Return the (X, Y) coordinate for the center point of the cell that contains the specified text.  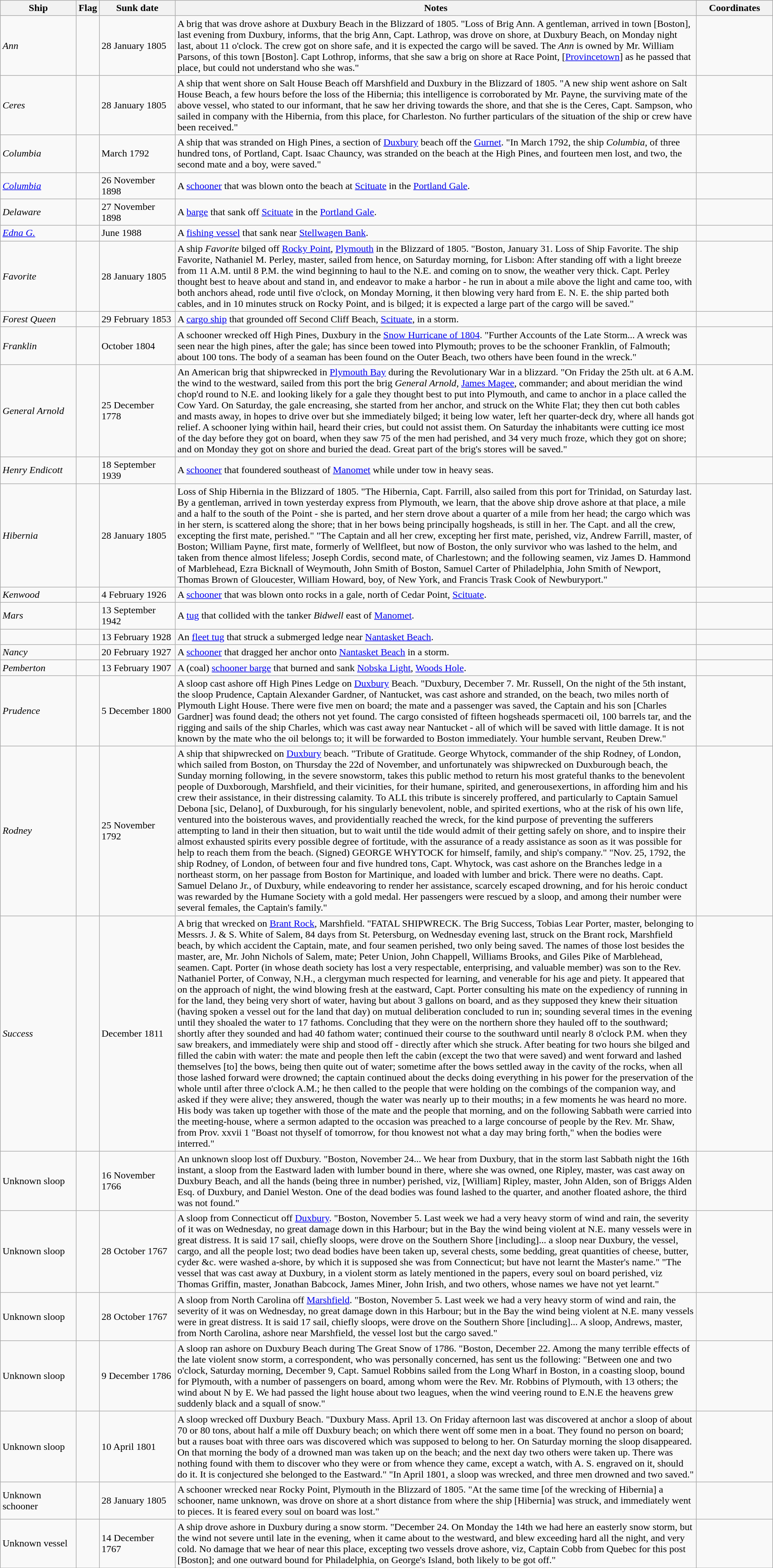
Kenwood (38, 595)
14 December 1767 (137, 1544)
A barge that sank off Scituate in the Portland Gale. (436, 212)
A schooner that dragged her anchor onto Nantasket Beach in a storm. (436, 652)
Prudence (38, 711)
27 November 1898 (137, 212)
A schooner that was blown onto the beach at Scituate in the Portland Gale. (436, 186)
Notes (436, 8)
Rodney (38, 831)
October 1804 (137, 346)
December 1811 (137, 1033)
13 February 1907 (137, 668)
25 November 1792 (137, 831)
Success (38, 1033)
Franklin (38, 346)
Hibernia (38, 535)
Coordinates (735, 8)
Henry Endicott (38, 470)
Pemberton (38, 668)
13 February 1928 (137, 637)
A schooner that was blown onto rocks in a gale, north of Cedar Point, Scituate. (436, 595)
16 November 1766 (137, 1181)
June 1988 (137, 233)
25 December 1778 (137, 411)
A cargo ship that grounded off Second Cliff Beach, Scituate, in a storm. (436, 319)
9 December 1786 (137, 1376)
Delaware (38, 212)
Mars (38, 616)
18 September 1939 (137, 470)
20 February 1927 (137, 652)
A (coal) schooner barge that burned and sank Nobska Light, Woods Hole. (436, 668)
Sunk date (137, 8)
Ship (38, 8)
Ann (38, 46)
Forest Queen (38, 319)
4 February 1926 (137, 595)
A tug that collided with the tanker Bidwell east of Manomet. (436, 616)
March 1792 (137, 154)
Ceres (38, 105)
Unknown vessel (38, 1544)
29 February 1853 (137, 319)
Edna G. (38, 233)
5 December 1800 (137, 711)
A fishing vessel that sank near Stellwagen Bank. (436, 233)
Flag (88, 8)
Favorite (38, 276)
General Arnold (38, 411)
13 September 1942 (137, 616)
26 November 1898 (137, 186)
Nancy (38, 652)
10 April 1801 (137, 1447)
A schooner that foundered southeast of Manomet while under tow in heavy seas. (436, 470)
Unknown schooner (38, 1500)
An fleet tug that struck a submerged ledge near Nantasket Beach. (436, 637)
